Provide the (X, Y) coordinate of the cell's center where the given text is located.  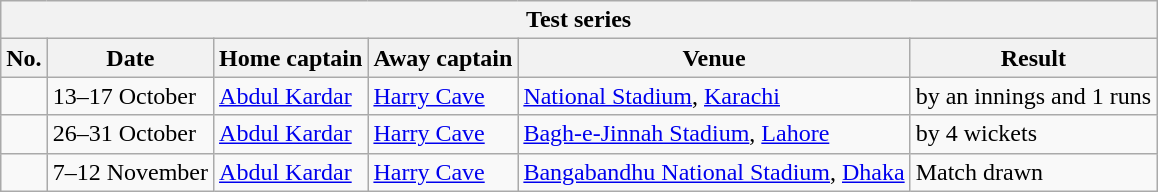
Result (1033, 58)
13–17 October (130, 96)
7–12 November (130, 172)
Match drawn (1033, 172)
No. (24, 58)
Test series (579, 20)
Bangabandhu National Stadium, Dhaka (714, 172)
Home captain (291, 58)
by 4 wickets (1033, 134)
National Stadium, Karachi (714, 96)
26–31 October (130, 134)
Venue (714, 58)
Date (130, 58)
Bagh-e-Jinnah Stadium, Lahore (714, 134)
by an innings and 1 runs (1033, 96)
Away captain (443, 58)
